Find where the given text appears and provide that cell's center as (X, Y) coordinate. 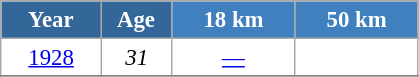
Year (52, 20)
— (234, 58)
50 km (356, 20)
1928 (52, 58)
Age (136, 20)
31 (136, 58)
18 km (234, 20)
